Determine the (X, Y) coordinate at the center of the cell enclosing the given text.  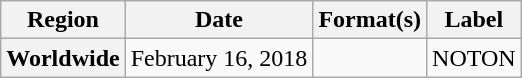
Worldwide (63, 58)
Label (474, 20)
Date (219, 20)
Region (63, 20)
NOTON (474, 58)
Format(s) (370, 20)
February 16, 2018 (219, 58)
